Capture the cell that displays the provided text and extract its [X, Y] central coordinate. 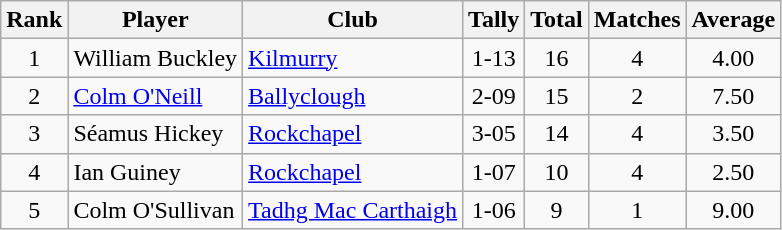
3.50 [734, 134]
4.00 [734, 58]
15 [557, 96]
Ian Guiney [156, 172]
Tally [494, 20]
William Buckley [156, 58]
Average [734, 20]
Colm O'Neill [156, 96]
14 [557, 134]
2-09 [494, 96]
2.50 [734, 172]
1-06 [494, 210]
10 [557, 172]
1-13 [494, 58]
Colm O'Sullivan [156, 210]
5 [34, 210]
Ballyclough [353, 96]
9.00 [734, 210]
16 [557, 58]
Total [557, 20]
Rank [34, 20]
9 [557, 210]
Kilmurry [353, 58]
Player [156, 20]
Séamus Hickey [156, 134]
Matches [637, 20]
Club [353, 20]
7.50 [734, 96]
3 [34, 134]
1-07 [494, 172]
Tadhg Mac Carthaigh [353, 210]
3-05 [494, 134]
